From the cell containing the given text, extract its center point as [x, y] coordinate. 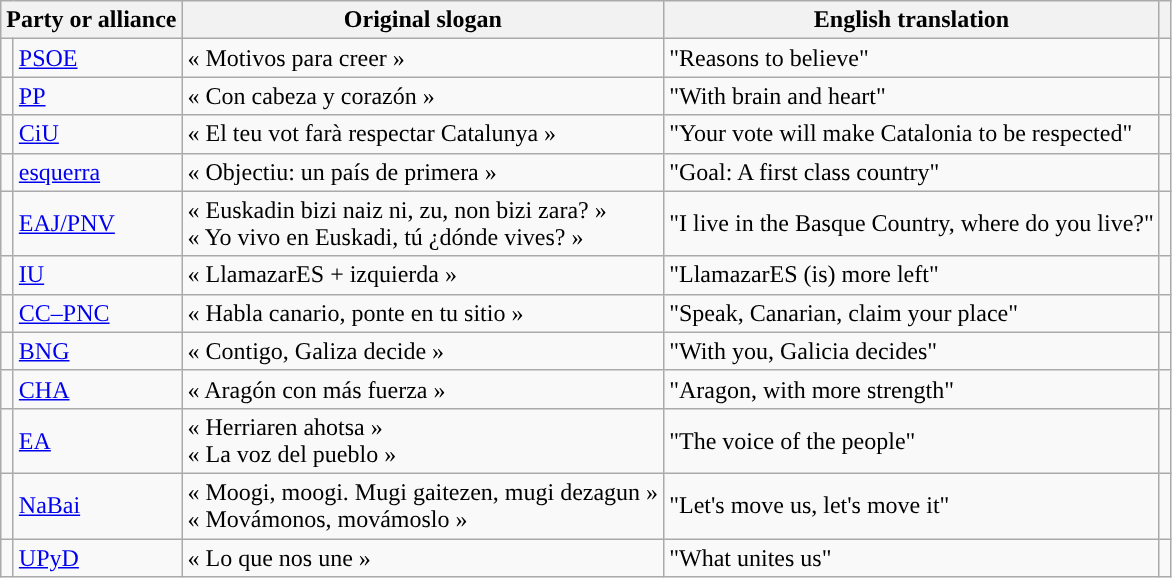
PP [98, 96]
Original slogan [423, 20]
« Objectiu: un país de primera » [423, 172]
Party or alliance [92, 20]
"I live in the Basque Country, where do you live?" [912, 224]
"Goal: A first class country" [912, 172]
esquerra [98, 172]
PSOE [98, 58]
"LlamazarES (is) more left" [912, 275]
IU [98, 275]
« Euskadin bizi naiz ni, zu, non bizi zara? »« Yo vivo en Euskadi, tú ¿dónde vives? » [423, 224]
CHA [98, 389]
English translation [912, 20]
"The voice of the people" [912, 440]
« El teu vot farà respectar Catalunya » [423, 134]
EAJ/PNV [98, 224]
"What unites us" [912, 557]
« Lo que nos une » [423, 557]
EA [98, 440]
"Reasons to believe" [912, 58]
« Habla canario, ponte en tu sitio » [423, 313]
« Moogi, moogi. Mugi gaitezen, mugi dezagun »« Movámonos, movámoslo » [423, 506]
"Aragon, with more strength" [912, 389]
"With brain and heart" [912, 96]
« LlamazarES + izquierda » [423, 275]
"Let's move us, let's move it" [912, 506]
« Motivos para creer » [423, 58]
« Aragón con más fuerza » [423, 389]
BNG [98, 351]
« Herriaren ahotsa »« La voz del pueblo » [423, 440]
"Speak, Canarian, claim your place" [912, 313]
UPyD [98, 557]
"Your vote will make Catalonia to be respected" [912, 134]
« Con cabeza y corazón » [423, 96]
CC–PNC [98, 313]
« Contigo, Galiza decide » [423, 351]
"With you, Galicia decides" [912, 351]
NaBai [98, 506]
CiU [98, 134]
